Pinpoint the cell where the given text exists, returning its (X, Y) midpoint coordinate. 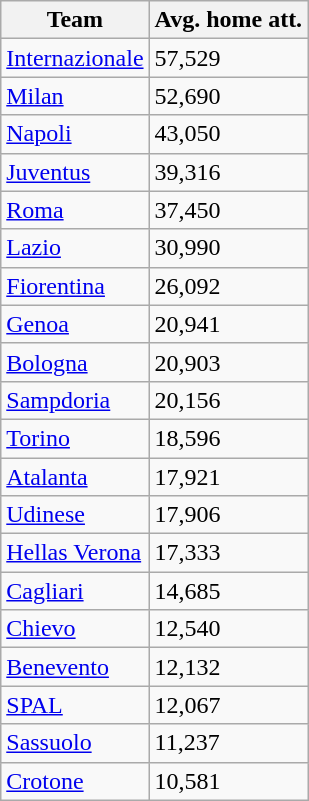
Sassuolo (75, 743)
18,596 (228, 438)
52,690 (228, 96)
Chievo (75, 629)
30,990 (228, 248)
Juventus (75, 172)
57,529 (228, 58)
Team (75, 20)
37,450 (228, 210)
Avg. home att. (228, 20)
17,906 (228, 515)
Udinese (75, 515)
26,092 (228, 286)
Lazio (75, 248)
20,903 (228, 362)
17,333 (228, 553)
20,156 (228, 400)
20,941 (228, 324)
10,581 (228, 781)
Fiorentina (75, 286)
43,050 (228, 134)
Benevento (75, 667)
Bologna (75, 362)
SPAL (75, 705)
Sampdoria (75, 400)
Torino (75, 438)
Hellas Verona (75, 553)
Internazionale (75, 58)
Cagliari (75, 591)
Napoli (75, 134)
39,316 (228, 172)
Milan (75, 96)
12,132 (228, 667)
Genoa (75, 324)
Roma (75, 210)
Atalanta (75, 477)
Crotone (75, 781)
17,921 (228, 477)
12,067 (228, 705)
11,237 (228, 743)
12,540 (228, 629)
14,685 (228, 591)
